Extract the (X, Y) coordinate from the center of the cell holding the provided text.  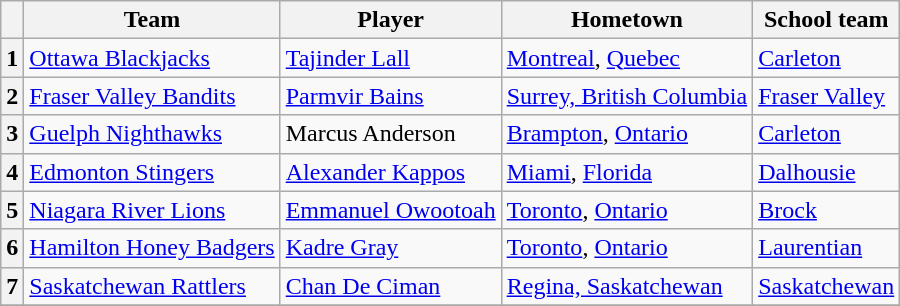
Saskatchewan Rattlers (152, 286)
Fraser Valley (826, 96)
5 (12, 210)
Miami, Florida (627, 172)
Team (152, 20)
Emmanuel Owootoah (390, 210)
Ottawa Blackjacks (152, 58)
Brampton, Ontario (627, 134)
Saskatchewan (826, 286)
Tajinder Lall (390, 58)
Hometown (627, 20)
Montreal, Quebec (627, 58)
School team (826, 20)
Kadre Gray (390, 248)
4 (12, 172)
7 (12, 286)
Laurentian (826, 248)
2 (12, 96)
Dalhousie (826, 172)
Brock (826, 210)
Niagara River Lions (152, 210)
Edmonton Stingers (152, 172)
Alexander Kappos (390, 172)
Regina, Saskatchewan (627, 286)
Fraser Valley Bandits (152, 96)
Parmvir Bains (390, 96)
Guelph Nighthawks (152, 134)
1 (12, 58)
6 (12, 248)
Hamilton Honey Badgers (152, 248)
Surrey, British Columbia (627, 96)
Player (390, 20)
Marcus Anderson (390, 134)
Chan De Ciman (390, 286)
3 (12, 134)
